From the cell containing the given text, extract its center point as [x, y] coordinate. 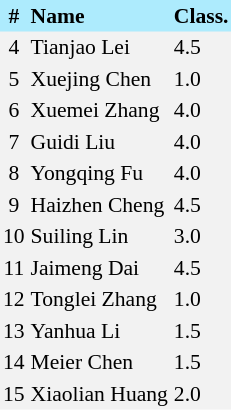
Yongqing Fu [100, 174]
13 [14, 331]
14 [14, 362]
7 [14, 142]
Xuemei Zhang [100, 110]
12 [14, 300]
Yanhua Li [100, 331]
Xiaolian Huang [100, 394]
15 [14, 394]
Name [100, 16]
4 [14, 48]
Suiling Lin [100, 236]
6 [14, 110]
# [14, 16]
5 [14, 79]
9 [14, 205]
Xuejing Chen [100, 79]
11 [14, 268]
Tianjao Lei [100, 48]
Tonglei Zhang [100, 300]
Jaimeng Dai [100, 268]
Haizhen Cheng [100, 205]
10 [14, 236]
8 [14, 174]
Guidi Liu [100, 142]
Meier Chen [100, 362]
